Determine the [x, y] coordinate at the center of the cell enclosing the given text.  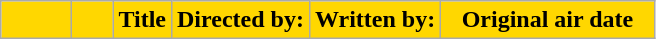
Written by: [374, 20]
Directed by: [240, 20]
Title [142, 20]
Original air date [548, 20]
